Capture the cell that displays the provided text and extract its [x, y] central coordinate. 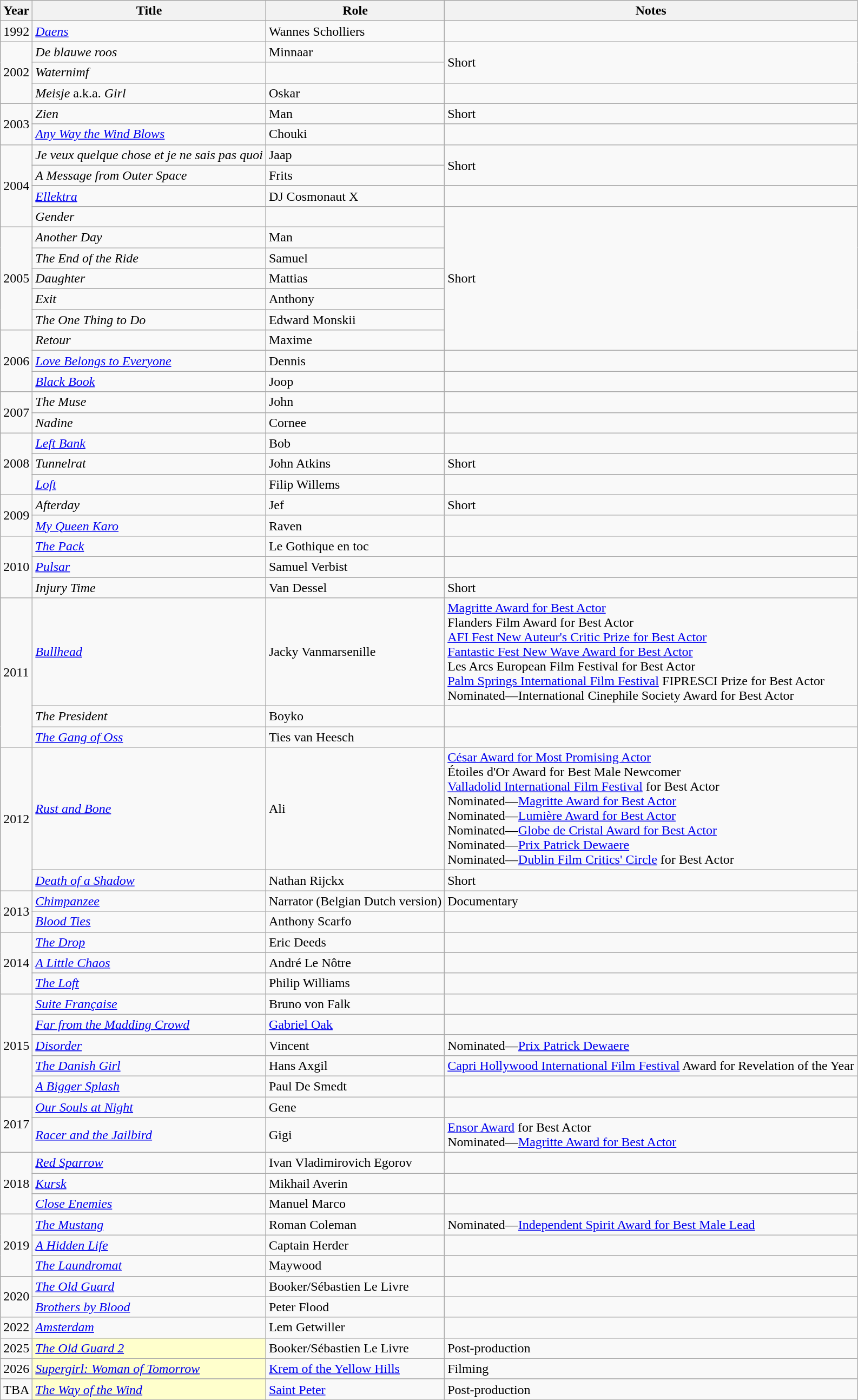
Exit [149, 299]
Rust and Bone [149, 809]
Bullhead [149, 652]
Loft [149, 484]
Ties van Heesch [355, 737]
2013 [16, 911]
2018 [16, 1184]
Mikhail Averin [355, 1184]
Racer and the Jailbird [149, 1135]
The Drop [149, 942]
My Queen Karo [149, 525]
The Laundromat [149, 1266]
The Danish Girl [149, 1066]
Disorder [149, 1045]
TBA [16, 1389]
Anthony [355, 299]
The Old Guard [149, 1286]
2008 [16, 464]
Je veux quelque chose et je ne sais pas quoi [149, 155]
Filip Willems [355, 484]
John [355, 402]
Suite Française [149, 1004]
Paul De Smedt [355, 1086]
The Old Guard 2 [149, 1348]
Pulsar [149, 567]
Chimpanzee [149, 901]
A Message from Outer Space [149, 175]
A Bigger Splash [149, 1086]
André Le Nôtre [355, 963]
Kursk [149, 1184]
De blauwe roos [149, 52]
Maywood [355, 1266]
The Loft [149, 983]
Boyko [355, 717]
2010 [16, 567]
Filming [651, 1369]
Jef [355, 505]
Bob [355, 443]
DJ Cosmonaut X [355, 196]
2022 [16, 1327]
Joop [355, 382]
Minnaar [355, 52]
Ivan Vladimirovich Egorov [355, 1163]
Nadine [149, 423]
Zien [149, 114]
Tunnelrat [149, 464]
Brothers by Blood [149, 1307]
Documentary [651, 901]
Another Day [149, 237]
2025 [16, 1348]
Narrator (Belgian Dutch version) [355, 901]
Philip Williams [355, 983]
Frits [355, 175]
2026 [16, 1369]
Hans Axgil [355, 1066]
Ellektra [149, 196]
Year [16, 11]
A Hidden Life [149, 1245]
Blood Ties [149, 922]
Anthony Scarfo [355, 922]
Gender [149, 216]
Peter Flood [355, 1307]
Roman Coleman [355, 1225]
Gabriel Oak [355, 1024]
Wannes Scholliers [355, 31]
Maxime [355, 340]
1992 [16, 31]
Gene [355, 1107]
Waternimf [149, 73]
The Mustang [149, 1225]
Any Way the Wind Blows [149, 134]
Eric Deeds [355, 942]
Title [149, 11]
2005 [16, 278]
2014 [16, 963]
Lem Getwiller [355, 1327]
Nathan Rijckx [355, 880]
Far from the Madding Crowd [149, 1024]
Nominated—Independent Spirit Award for Best Male Lead [651, 1225]
2009 [16, 515]
Oskar [355, 93]
Bruno von Falk [355, 1004]
2007 [16, 412]
Daughter [149, 279]
2011 [16, 673]
Afterday [149, 505]
Krem of the Yellow Hills [355, 1369]
The Gang of Oss [149, 737]
Meisje a.k.a. Girl [149, 93]
2015 [16, 1045]
2004 [16, 186]
Close Enemies [149, 1204]
Love Belongs to Everyone [149, 361]
The Pack [149, 546]
Death of a Shadow [149, 880]
Ensor Award for Best ActorNominated—Magritte Award for Best Actor [651, 1135]
Black Book [149, 382]
The Muse [149, 402]
2020 [16, 1297]
Retour [149, 340]
John Atkins [355, 464]
2017 [16, 1125]
Samuel [355, 258]
Supergirl: Woman of Tomorrow [149, 1369]
2012 [16, 819]
Edward Monskii [355, 320]
2019 [16, 1245]
Red Sparrow [149, 1163]
Ali [355, 809]
Role [355, 11]
Vincent [355, 1045]
The One Thing to Do [149, 320]
Nominated—Prix Patrick Dewaere [651, 1045]
Mattias [355, 279]
Jaap [355, 155]
The End of the Ride [149, 258]
Chouki [355, 134]
Raven [355, 525]
Jacky Vanmarsenille [355, 652]
2006 [16, 361]
Manuel Marco [355, 1204]
The President [149, 717]
Captain Herder [355, 1245]
The Way of the Wind [149, 1389]
Le Gothique en toc [355, 546]
Our Souls at Night [149, 1107]
Left Bank [149, 443]
2003 [16, 124]
Saint Peter [355, 1389]
Van Dessel [355, 587]
Dennis [355, 361]
Gigi [355, 1135]
Notes [651, 11]
2002 [16, 73]
Injury Time [149, 587]
Amsterdam [149, 1327]
A Little Chaos [149, 963]
Samuel Verbist [355, 567]
Daens [149, 31]
Cornee [355, 423]
Capri Hollywood International Film Festival Award for Revelation of the Year [651, 1066]
